Detect which cell encompasses the target text, then output its (x, y) center coordinate. 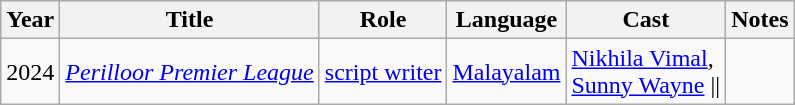
Year (30, 20)
Language (506, 20)
Title (190, 20)
Cast (646, 20)
Role (383, 20)
Nikhila Vimal,Sunny Wayne || (646, 72)
Notes (760, 20)
2024 (30, 72)
Malayalam (506, 72)
script writer (383, 72)
Perilloor Premier League (190, 72)
